From the cell containing the given text, extract its center point as [X, Y] coordinate. 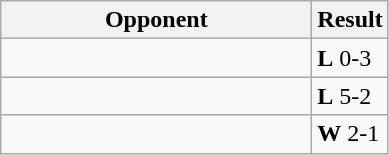
L 0-3 [350, 58]
W 2-1 [350, 134]
L 5-2 [350, 96]
Result [350, 20]
Opponent [156, 20]
